Return the (X, Y) coordinate for the center point of the cell that contains the specified text.  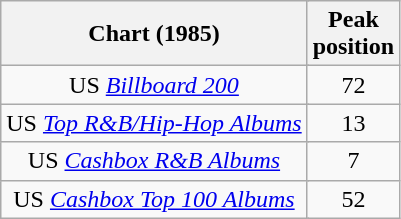
72 (353, 85)
52 (353, 199)
US Cashbox Top 100 Albums (154, 199)
13 (353, 123)
Peakposition (353, 34)
US Top R&B/Hip-Hop Albums (154, 123)
Chart (1985) (154, 34)
7 (353, 161)
US Cashbox R&B Albums (154, 161)
US Billboard 200 (154, 85)
